Determine the (x, y) coordinate at the center of the cell enclosing the given text.  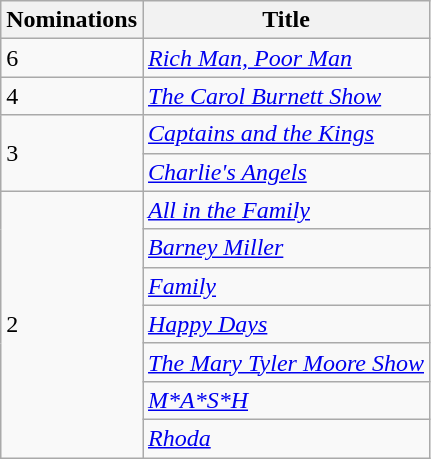
2 (72, 324)
M*A*S*H (286, 400)
Barney Miller (286, 248)
6 (72, 58)
The Carol Burnett Show (286, 96)
4 (72, 96)
Title (286, 20)
Rhoda (286, 438)
All in the Family (286, 210)
Rich Man, Poor Man (286, 58)
3 (72, 153)
Family (286, 286)
Captains and the Kings (286, 134)
Charlie's Angels (286, 172)
Happy Days (286, 324)
Nominations (72, 20)
The Mary Tyler Moore Show (286, 362)
